Capture the cell that displays the provided text and extract its (X, Y) central coordinate. 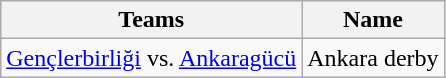
Teams (152, 20)
Name (373, 20)
Gençlerbirliği vs. Ankaragücü (152, 58)
Ankara derby (373, 58)
